Extract the (X, Y) coordinate from the center of the cell holding the provided text.  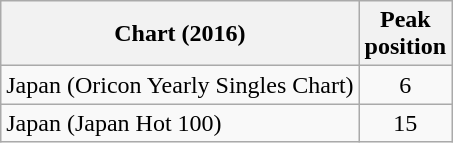
6 (405, 85)
Japan (Oricon Yearly Singles Chart) (180, 85)
Peakposition (405, 34)
15 (405, 123)
Japan (Japan Hot 100) (180, 123)
Chart (2016) (180, 34)
